For the text-containing cell, return its midpoint in (X, Y) coordinate format. 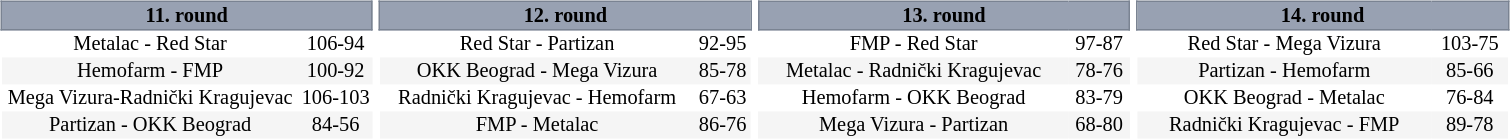
14. round (1322, 15)
Partizan - OKK Beograd (150, 126)
Radnički Kragujevac - Hemofarm (537, 98)
OKK Beograd - Mega Vizura (537, 72)
68-80 (1100, 126)
67-63 (722, 98)
11. round (186, 15)
Mega Vizura - Partizan (913, 126)
OKK Beograd - Metalac (1284, 98)
97-87 (1100, 44)
Radnički Kragujevac - FMP (1284, 126)
Red Star - Mega Vizura (1284, 44)
106-94 (336, 44)
89-78 (1470, 126)
Metalac - Red Star (150, 44)
83-79 (1100, 98)
13. round (944, 15)
86-76 (722, 126)
Hemofarm - OKK Beograd (913, 98)
FMP - Red Star (913, 44)
76-84 (1470, 98)
92-95 (722, 44)
Mega Vizura-Radnički Kragujevac (150, 98)
Metalac - Radnički Kragujevac (913, 72)
Red Star - Partizan (537, 44)
103-75 (1470, 44)
84-56 (336, 126)
85-66 (1470, 72)
106-103 (336, 98)
85-78 (722, 72)
100-92 (336, 72)
78-76 (1100, 72)
FMP - Metalac (537, 126)
Hemofarm - FMP (150, 72)
12. round (566, 15)
Partizan - Hemofarm (1284, 72)
